Identify which cell holds the provided text, then report its [x, y] central coordinate. 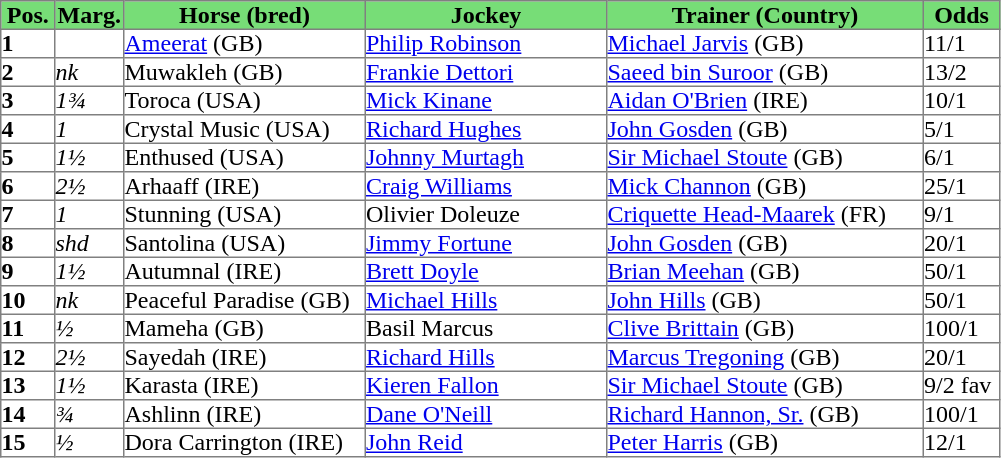
shd [90, 243]
9 [28, 271]
Horse (bred) [245, 15]
Dora Carrington (IRE) [245, 442]
Frankie Dettori [486, 72]
Marg. [90, 15]
Crystal Music (USA) [245, 129]
1¾ [90, 100]
Muwakleh (GB) [245, 72]
Richard Hughes [486, 129]
Santolina (USA) [245, 243]
Mameha (GB) [245, 328]
9/2 fav [961, 385]
Kieren Fallon [486, 385]
Aidan O'Brien (IRE) [765, 100]
13/2 [961, 72]
Peaceful Paradise (GB) [245, 300]
10 [28, 300]
Brian Meehan (GB) [765, 271]
6 [28, 186]
Criquette Head-Maarek (FR) [765, 214]
Peter Harris (GB) [765, 442]
5/1 [961, 129]
Marcus Tregoning (GB) [765, 357]
9/1 [961, 214]
¾ [90, 414]
Pos. [28, 15]
7 [28, 214]
Trainer (Country) [765, 15]
Johnny Murtagh [486, 157]
15 [28, 442]
John Reid [486, 442]
6/1 [961, 157]
5 [28, 157]
Richard Hills [486, 357]
8 [28, 243]
Dane O'Neill [486, 414]
11/1 [961, 43]
14 [28, 414]
4 [28, 129]
Toroca (USA) [245, 100]
Jimmy Fortune [486, 243]
Odds [961, 15]
Mick Kinane [486, 100]
Brett Doyle [486, 271]
11 [28, 328]
Karasta (IRE) [245, 385]
Arhaaff (IRE) [245, 186]
10/1 [961, 100]
Craig Williams [486, 186]
Mick Channon (GB) [765, 186]
Ashlinn (IRE) [245, 414]
Jockey [486, 15]
Olivier Doleuze [486, 214]
Michael Jarvis (GB) [765, 43]
John Hills (GB) [765, 300]
Basil Marcus [486, 328]
Saeed bin Suroor (GB) [765, 72]
12/1 [961, 442]
12 [28, 357]
Sayedah (IRE) [245, 357]
Enthused (USA) [245, 157]
25/1 [961, 186]
Autumnal (IRE) [245, 271]
13 [28, 385]
Michael Hills [486, 300]
Richard Hannon, Sr. (GB) [765, 414]
Stunning (USA) [245, 214]
3 [28, 100]
2 [28, 72]
Philip Robinson [486, 43]
Clive Brittain (GB) [765, 328]
Ameerat (GB) [245, 43]
